Locate the cell with the specified text and output its [x, y] center coordinate. 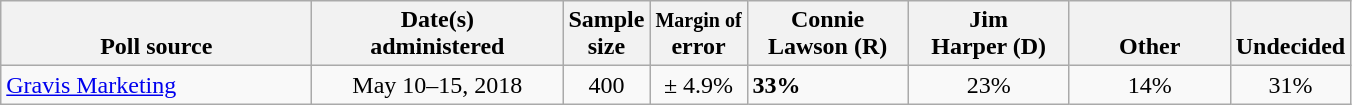
31% [1290, 85]
Gravis Marketing [156, 85]
JimHarper (D) [988, 34]
Margin oferror [698, 34]
23% [988, 85]
Poll source [156, 34]
Date(s)administered [438, 34]
May 10–15, 2018 [438, 85]
Undecided [1290, 34]
Other [1150, 34]
400 [606, 85]
Samplesize [606, 34]
ConnieLawson (R) [828, 34]
33% [828, 85]
± 4.9% [698, 85]
14% [1150, 85]
